Output the (x, y) coordinate of the center of the cell containing the given text.  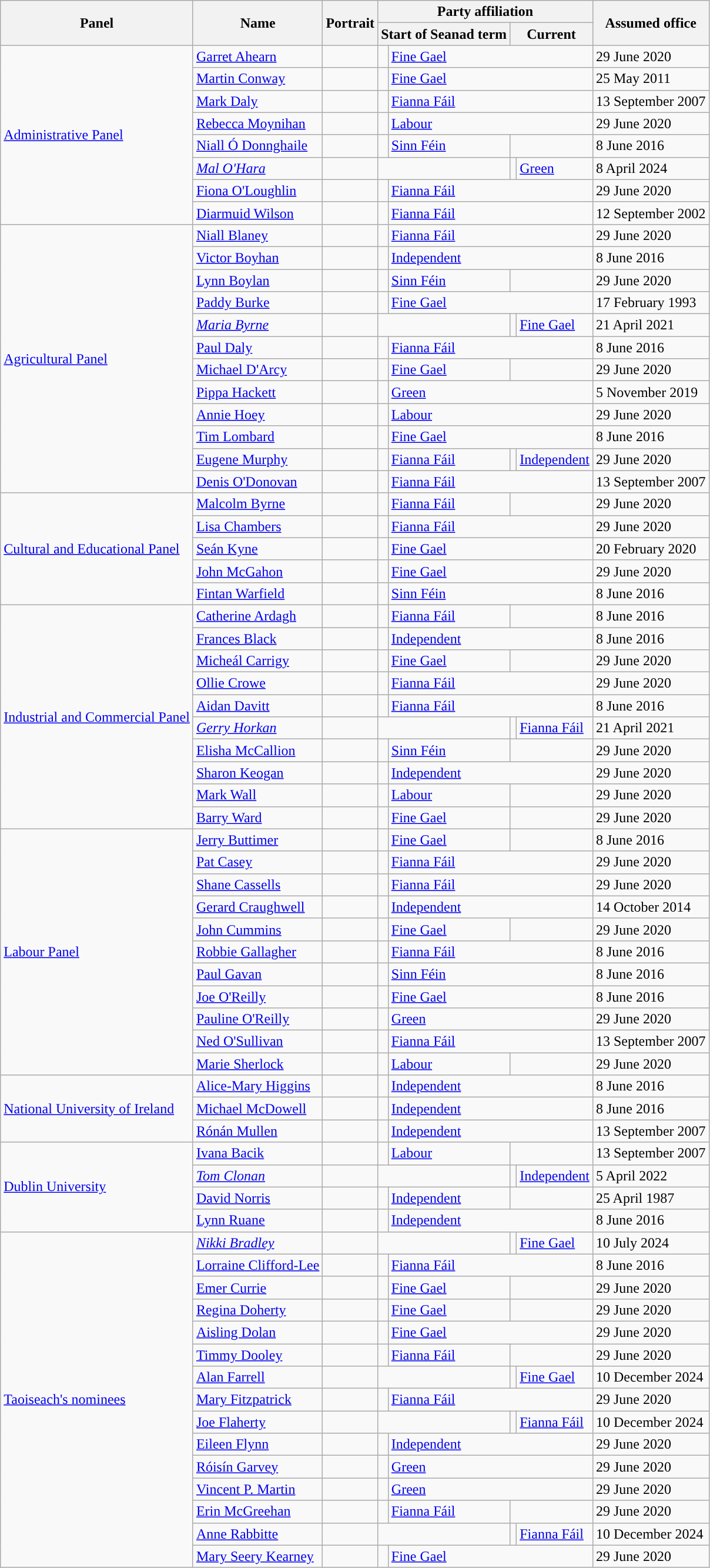
Denis O'Donovan (257, 482)
Elisha McCallion (257, 750)
Portrait (350, 23)
Marie Sherlock (257, 1064)
Labour Panel (97, 952)
John Cummins (257, 929)
Mary Fitzpatrick (257, 1400)
Dublin University (97, 1187)
Victor Boyhan (257, 258)
Michael McDowell (257, 1109)
Paddy Burke (257, 303)
Shane Cassells (257, 885)
Mark Daly (257, 101)
Lisa Chambers (257, 526)
Administrative Panel (97, 135)
Seán Kyne (257, 549)
Barry Ward (257, 818)
Industrial and Commercial Panel (97, 716)
Mark Wall (257, 795)
Mal O'Hara (257, 168)
Robbie Gallagher (257, 952)
Lynn Boylan (257, 281)
Catherine Ardagh (257, 616)
National University of Ireland (97, 1109)
Rebecca Moynihan (257, 124)
Ivana Bacik (257, 1153)
Jerry Buttimer (257, 840)
5 November 2019 (651, 392)
Alan Farrell (257, 1377)
25 April 1987 (651, 1198)
Joe O'Reilly (257, 997)
Erin McGreehan (257, 1512)
Name (257, 23)
Aisling Dolan (257, 1332)
Assumed office (651, 23)
Eugene Murphy (257, 459)
25 May 2011 (651, 79)
8 April 2024 (651, 168)
Taoiseach's nominees (97, 1400)
Pippa Hackett (257, 392)
Lynn Ruane (257, 1220)
Panel (97, 23)
David Norris (257, 1198)
Micheál Carrigy (257, 661)
12 September 2002 (651, 213)
John McGahon (257, 571)
14 October 2014 (651, 907)
Timmy Dooley (257, 1355)
Lorraine Clifford-Lee (257, 1265)
Vincent P. Martin (257, 1489)
Niall Blaney (257, 235)
Garret Ahearn (257, 56)
Gerard Craughwell (257, 907)
Aidan Davitt (257, 706)
Niall Ó Donnghaile (257, 146)
Start of Seanad term (444, 34)
5 April 2022 (651, 1176)
Agricultural Panel (97, 359)
Nikki Bradley (257, 1243)
Eileen Flynn (257, 1444)
Mary Seery Kearney (257, 1556)
Sharon Keogan (257, 773)
20 February 2020 (651, 549)
Pat Casey (257, 862)
Pauline O'Reilly (257, 1019)
Joe Flaherty (257, 1422)
Alice-Mary Higgins (257, 1086)
Paul Daly (257, 348)
Fiona O'Loughlin (257, 191)
Paul Gavan (257, 974)
10 July 2024 (651, 1243)
Tim Lombard (257, 437)
Cultural and Educational Panel (97, 549)
Current (551, 34)
Ollie Crowe (257, 683)
Gerry Horkan (257, 728)
Annie Hoey (257, 415)
Diarmuid Wilson (257, 213)
Michael D'Arcy (257, 370)
17 February 1993 (651, 303)
Róisín Garvey (257, 1467)
Maria Byrne (257, 325)
Tom Clonan (257, 1176)
Anne Rabbitte (257, 1534)
Emer Currie (257, 1287)
Malcolm Byrne (257, 504)
Party affiliation (485, 12)
Fintan Warfield (257, 593)
Regina Doherty (257, 1310)
Martin Conway (257, 79)
Rónán Mullen (257, 1131)
Ned O'Sullivan (257, 1042)
Frances Black (257, 638)
